For the text-containing cell, return its midpoint in [x, y] coordinate format. 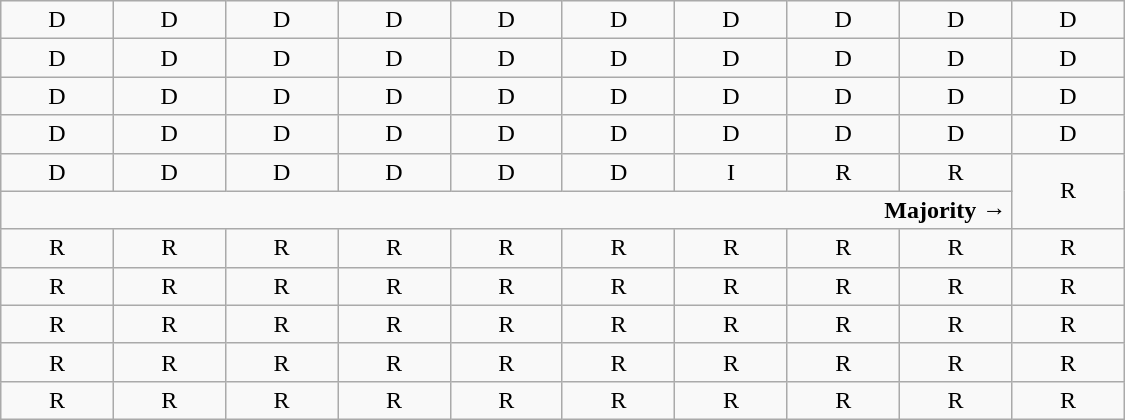
Majority → [506, 210]
I [731, 172]
